Return the (x, y) coordinate for the center point of the cell that contains the specified text.  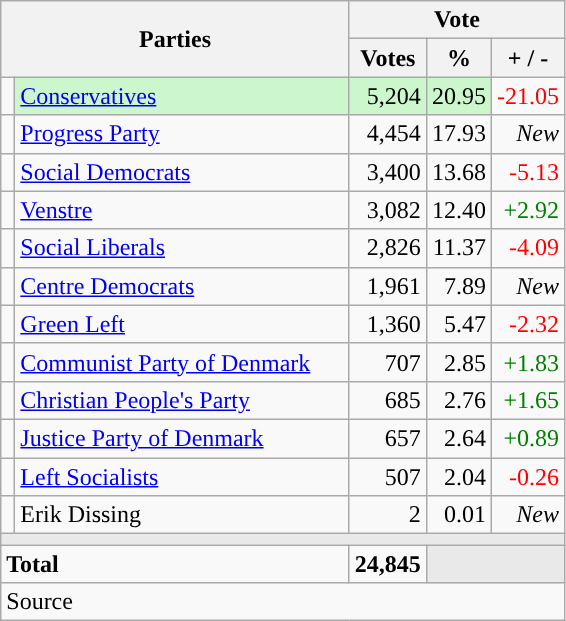
Source (283, 602)
7.89 (458, 286)
2 (388, 515)
5.47 (458, 324)
Vote (456, 20)
Green Left (182, 324)
13.68 (458, 172)
Justice Party of Denmark (182, 438)
Social Democrats (182, 172)
5,204 (388, 96)
Venstre (182, 210)
2.76 (458, 400)
Communist Party of Denmark (182, 362)
507 (388, 477)
Social Liberals (182, 248)
707 (388, 362)
11.37 (458, 248)
Christian People's Party (182, 400)
17.93 (458, 134)
-5.13 (528, 172)
Progress Party (182, 134)
-2.32 (528, 324)
+ / - (528, 58)
3,400 (388, 172)
Parties (176, 39)
4,454 (388, 134)
+1.65 (528, 400)
2.85 (458, 362)
-21.05 (528, 96)
20.95 (458, 96)
1,961 (388, 286)
24,845 (388, 564)
685 (388, 400)
1,360 (388, 324)
Votes (388, 58)
% (458, 58)
Centre Democrats (182, 286)
2.64 (458, 438)
+1.83 (528, 362)
3,082 (388, 210)
0.01 (458, 515)
Total (176, 564)
657 (388, 438)
Left Socialists (182, 477)
Conservatives (182, 96)
+0.89 (528, 438)
2.04 (458, 477)
-4.09 (528, 248)
12.40 (458, 210)
-0.26 (528, 477)
+2.92 (528, 210)
Erik Dissing (182, 515)
2,826 (388, 248)
